Search for the cell housing the specified text and yield its (X, Y) center coordinate. 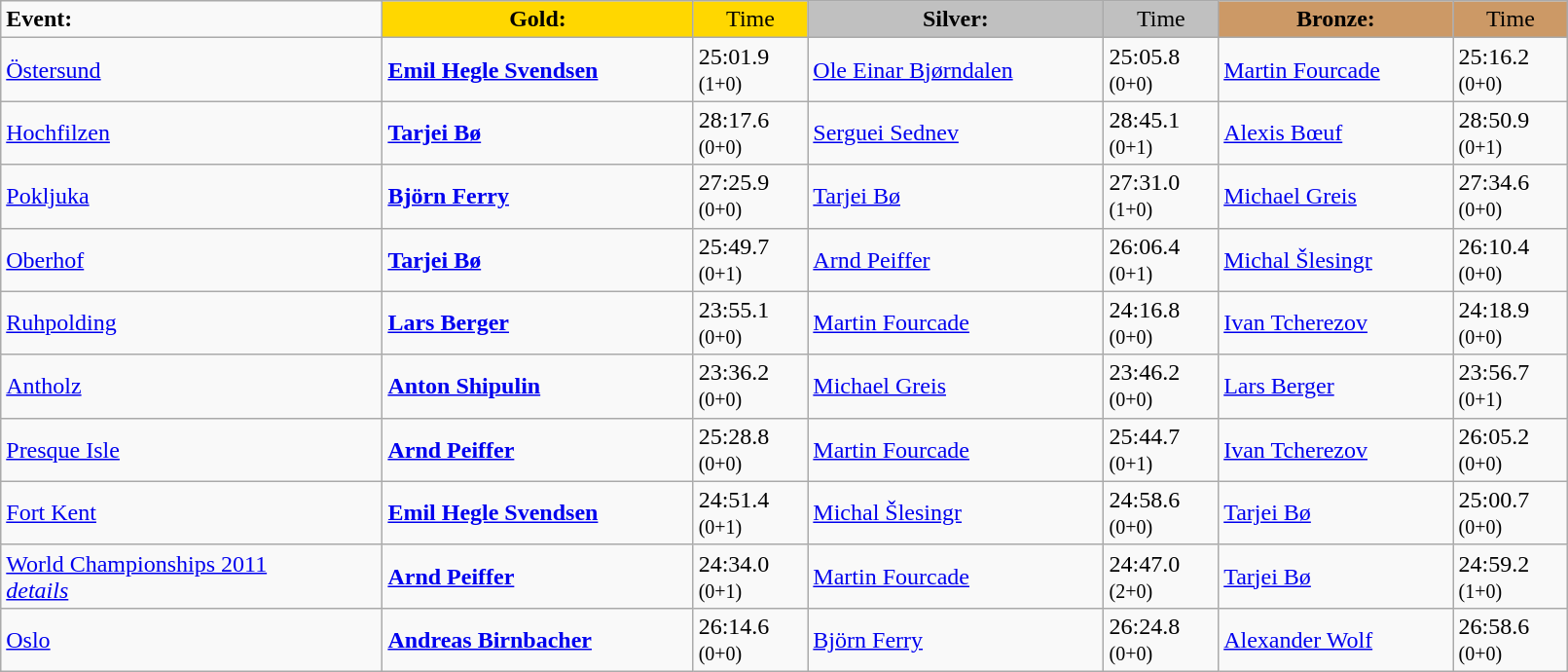
26:10.4(0+0) (1511, 259)
24:34.0(0+1) (750, 577)
25:28.8(0+0) (750, 450)
Andreas Birnbacher (537, 639)
27:34.6(0+0) (1511, 197)
24:18.9(0+0) (1511, 323)
24:58.6(0+0) (1161, 512)
28:45.1(0+1) (1161, 132)
24:47.0(2+0) (1161, 577)
24:59.2(1+0) (1511, 577)
25:00.7(0+0) (1511, 512)
Alexis Bœuf (1335, 132)
25:16.2(0+0) (1511, 70)
Gold: (537, 19)
26:06.4(0+1) (1161, 259)
Hochfilzen (192, 132)
24:16.8(0+0) (1161, 323)
25:44.7(0+1) (1161, 450)
Silver: (956, 19)
Pokljuka (192, 197)
23:46.2(0+0) (1161, 386)
World Championships 2011details (192, 577)
25:01.9(1+0) (750, 70)
Event: (192, 19)
Ole Einar Bjørndalen (956, 70)
23:55.1(0+0) (750, 323)
Presque Isle (192, 450)
25:05.8(0+0) (1161, 70)
27:31.0(1+0) (1161, 197)
Bronze: (1335, 19)
Antholz (192, 386)
28:17.6(0+0) (750, 132)
23:36.2(0+0) (750, 386)
25:49.7(0+1) (750, 259)
Serguei Sednev (956, 132)
26:58.6(0+0) (1511, 639)
Anton Shipulin (537, 386)
27:25.9(0+0) (750, 197)
23:56.7(0+1) (1511, 386)
Oslo (192, 639)
Östersund (192, 70)
26:14.6(0+0) (750, 639)
24:51.4(0+1) (750, 512)
Fort Kent (192, 512)
Ruhpolding (192, 323)
26:05.2(0+0) (1511, 450)
Alexander Wolf (1335, 639)
28:50.9(0+1) (1511, 132)
Oberhof (192, 259)
26:24.8(0+0) (1161, 639)
